Search for the cell housing the specified text and yield its [X, Y] center coordinate. 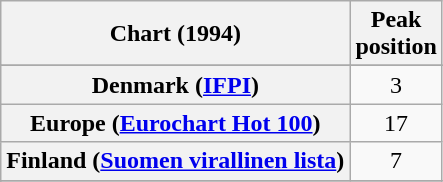
Finland (Suomen virallinen lista) [176, 161]
7 [396, 161]
3 [396, 85]
Europe (Eurochart Hot 100) [176, 123]
Chart (1994) [176, 34]
Peakposition [396, 34]
17 [396, 123]
Denmark (IFPI) [176, 85]
